Provide the [X, Y] coordinate of the cell's center where the given text is located.  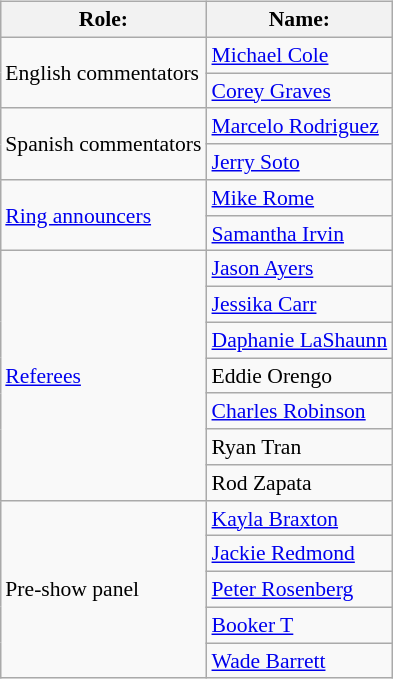
Ryan Tran [299, 447]
English commentators [103, 72]
Rod Zapata [299, 483]
Corey Graves [299, 91]
Role: [103, 20]
Jackie Redmond [299, 554]
Eddie Orengo [299, 376]
Daphanie LaShaunn [299, 340]
Michael Cole [299, 55]
Jerry Soto [299, 162]
Samantha Irvin [299, 233]
Wade Barrett [299, 661]
Name: [299, 20]
Charles Robinson [299, 411]
Ring announcers [103, 216]
Peter Rosenberg [299, 590]
Mike Rome [299, 198]
Marcelo Rodriguez [299, 126]
Referees [103, 376]
Booker T [299, 625]
Kayla Braxton [299, 518]
Spanish commentators [103, 144]
Jessika Carr [299, 305]
Pre-show panel [103, 589]
Jason Ayers [299, 269]
